Determine the [x, y] coordinate at the center of the cell enclosing the given text.  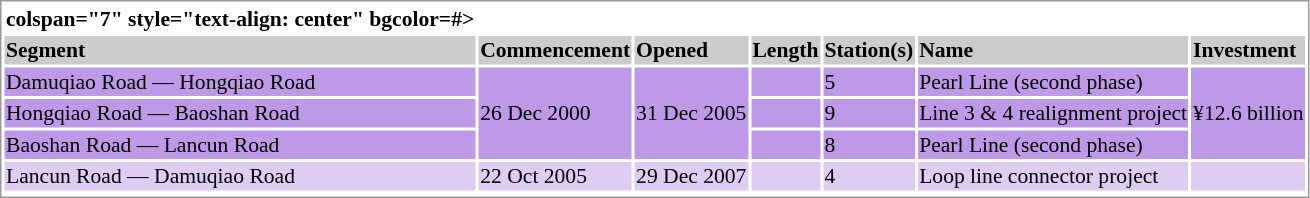
Commencement [556, 50]
Loop line connector project [1054, 176]
¥12.6 billion [1248, 114]
4 [869, 176]
Length [786, 50]
22 Oct 2005 [556, 176]
Baoshan Road — Lancun Road [240, 144]
9 [869, 113]
Segment [240, 50]
Opened [692, 50]
Lancun Road — Damuqiao Road [240, 176]
Line 3 & 4 realignment project [1054, 113]
29 Dec 2007 [692, 176]
Name [1054, 50]
Station(s) [869, 50]
Damuqiao Road — Hongqiao Road [240, 82]
8 [869, 144]
26 Dec 2000 [556, 114]
Investment [1248, 50]
31 Dec 2005 [692, 114]
colspan="7" style="text-align: center" bgcolor=#> [240, 18]
Hongqiao Road — Baoshan Road [240, 113]
5 [869, 82]
